Determine the (X, Y) coordinate at the center of the cell enclosing the given text.  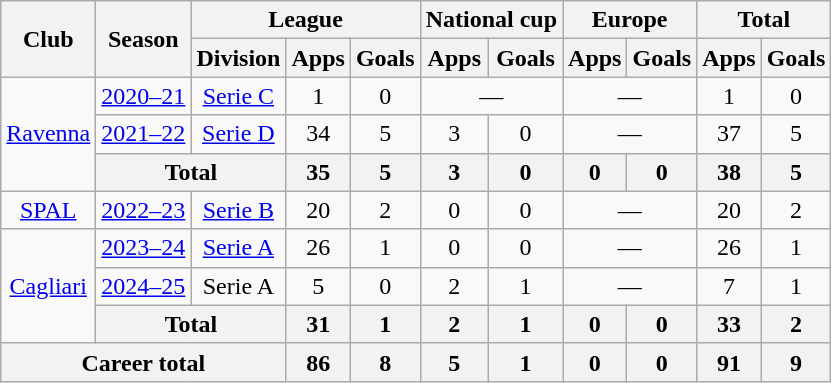
9 (796, 362)
League (306, 20)
Division (238, 58)
2023–24 (144, 248)
Serie B (238, 210)
35 (318, 172)
86 (318, 362)
33 (729, 324)
37 (729, 134)
Cagliari (48, 286)
Season (144, 39)
7 (729, 286)
National cup (491, 20)
SPAL (48, 210)
2022–23 (144, 210)
31 (318, 324)
91 (729, 362)
Serie C (238, 96)
38 (729, 172)
Serie D (238, 134)
Europe (630, 20)
2020–21 (144, 96)
Ravenna (48, 134)
Club (48, 39)
8 (385, 362)
34 (318, 134)
2021–22 (144, 134)
Career total (144, 362)
2024–25 (144, 286)
